For the text-containing cell, return its midpoint in [X, Y] coordinate format. 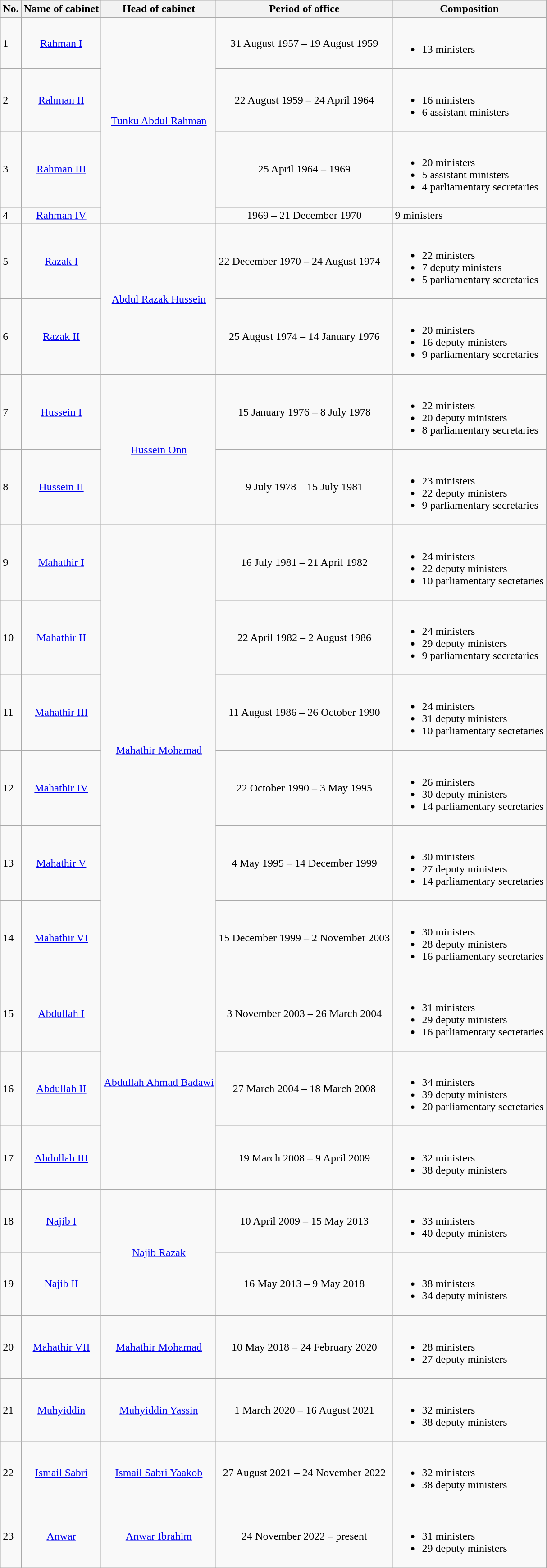
Mahathir IV [61, 788]
Muhyiddin [61, 1410]
38 ministers34 deputy ministers [470, 1284]
17 [11, 1158]
13 ministers [470, 43]
25 April 1964 – 1969 [305, 169]
16 May 2013 – 9 May 2018 [305, 1284]
22 ministers20 deputy ministers8 parliamentary secretaries [470, 411]
Abdullah I [61, 1014]
Razak II [61, 337]
Composition [470, 9]
4 May 1995 – 14 December 1999 [305, 863]
31 ministers29 deputy ministers [470, 1536]
22 August 1959 – 24 April 1964 [305, 100]
27 August 2021 – 24 November 2022 [305, 1473]
Rahman I [61, 43]
15 [11, 1014]
1 [11, 43]
2 [11, 100]
19 March 2008 – 9 April 2009 [305, 1158]
Rahman III [61, 169]
3 November 2003 – 26 March 2004 [305, 1014]
31 ministers29 deputy ministers16 parliamentary secretaries [470, 1014]
Najib Razak [159, 1252]
Hussein II [61, 487]
24 ministers29 deputy ministers9 parliamentary secretaries [470, 637]
Head of cabinet [159, 9]
Mahathir VII [61, 1347]
Abdul Razak Hussein [159, 299]
9 ministers [470, 215]
Mahathir II [61, 637]
30 ministers27 deputy ministers14 parliamentary secretaries [470, 863]
Mahathir III [61, 712]
9 July 1978 – 15 July 1981 [305, 487]
22 [11, 1473]
Anwar Ibrahim [159, 1536]
33 ministers40 deputy ministers [470, 1221]
15 December 1999 – 2 November 2003 [305, 938]
20 ministers5 assistant ministers4 parliamentary secretaries [470, 169]
24 November 2022 – present [305, 1536]
Abdullah II [61, 1089]
20 [11, 1347]
24 ministers31 deputy ministers10 parliamentary secretaries [470, 712]
Ismail Sabri Yaakob [159, 1473]
22 April 1982 – 2 August 1986 [305, 637]
Hussein Onn [159, 449]
11 August 1986 – 26 October 1990 [305, 712]
23 [11, 1536]
24 ministers22 deputy ministers10 parliamentary secretaries [470, 562]
Mahathir I [61, 562]
15 January 1976 – 8 July 1978 [305, 411]
Name of cabinet [61, 9]
Najib II [61, 1284]
25 August 1974 – 14 January 1976 [305, 337]
Muhyiddin Yassin [159, 1410]
22 ministers7 deputy ministers5 parliamentary secretaries [470, 261]
1969 – 21 December 1970 [305, 215]
1 March 2020 – 16 August 2021 [305, 1410]
Mahathir V [61, 863]
Ismail Sabri [61, 1473]
Abdullah III [61, 1158]
No. [11, 9]
22 October 1990 – 3 May 1995 [305, 788]
16 [11, 1089]
Abdullah Ahmad Badawi [159, 1083]
16 ministers6 assistant ministers [470, 100]
Anwar [61, 1536]
30 ministers28 deputy ministers16 parliamentary secretaries [470, 938]
18 [11, 1221]
19 [11, 1284]
Rahman II [61, 100]
22 December 1970 – 24 August 1974 [305, 261]
27 March 2004 – 18 March 2008 [305, 1089]
8 [11, 487]
20 ministers16 deputy ministers9 parliamentary secretaries [470, 337]
3 [11, 169]
26 ministers30 deputy ministers14 parliamentary secretaries [470, 788]
10 April 2009 – 15 May 2013 [305, 1221]
4 [11, 215]
31 August 1957 – 19 August 1959 [305, 43]
Rahman IV [61, 215]
11 [11, 712]
13 [11, 863]
6 [11, 337]
28 ministers27 deputy ministers [470, 1347]
21 [11, 1410]
Mahathir VI [61, 938]
16 July 1981 – 21 April 1982 [305, 562]
Najib I [61, 1221]
23 ministers22 deputy ministers9 parliamentary secretaries [470, 487]
9 [11, 562]
Period of office [305, 9]
Tunku Abdul Rahman [159, 121]
5 [11, 261]
Razak I [61, 261]
12 [11, 788]
34 ministers39 deputy ministers20 parliamentary secretaries [470, 1089]
10 May 2018 – 24 February 2020 [305, 1347]
10 [11, 637]
Hussein I [61, 411]
14 [11, 938]
7 [11, 411]
